Provide the [X, Y] coordinate of the cell's center where the given text is located.  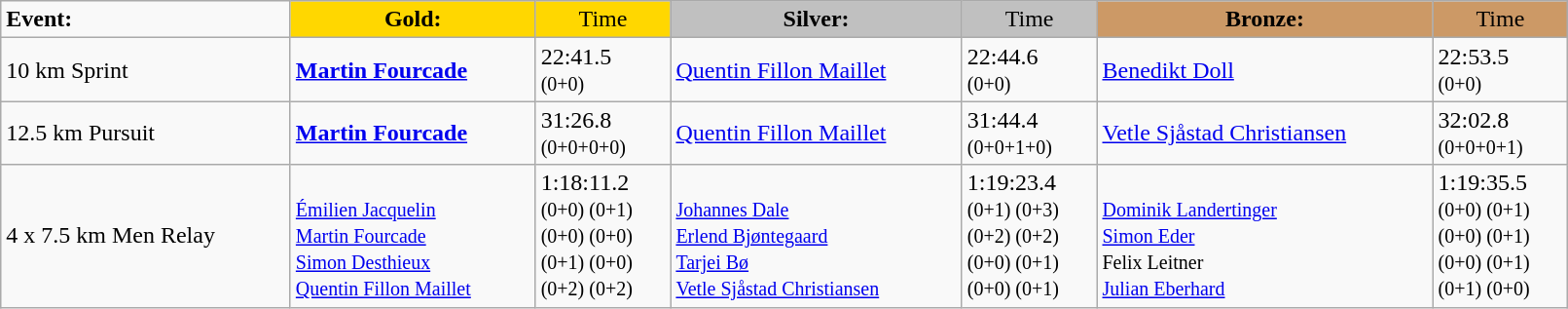
1:18:11.2(0+0) (0+1)(0+0) (0+0)(0+1) (0+0)(0+2) (0+2) [603, 236]
Event: [146, 19]
Gold: [413, 19]
31:44.4(0+0+1+0) [1030, 133]
31:26.8(0+0+0+0) [603, 133]
22:53.5(0+0) [1501, 70]
4 x 7.5 km Men Relay [146, 236]
1:19:23.4(0+1) (0+3)(0+2) (0+2)(0+0) (0+1)(0+0) (0+1) [1030, 236]
12.5 km Pursuit [146, 133]
Johannes DaleErlend BjøntegaardTarjei BøVetle Sjåstad Christiansen [816, 236]
Dominik LandertingerSimon EderFelix LeitnerJulian Eberhard [1265, 236]
32:02.8(0+0+0+1) [1501, 133]
1:19:35.5(0+0) (0+1)(0+0) (0+1)(0+0) (0+1)(0+1) (0+0) [1501, 236]
Émilien JacquelinMartin FourcadeSimon DesthieuxQuentin Fillon Maillet [413, 236]
Vetle Sjåstad Christiansen [1265, 133]
10 km Sprint [146, 70]
Bronze: [1265, 19]
22:41.5(0+0) [603, 70]
Silver: [816, 19]
Benedikt Doll [1265, 70]
22:44.6(0+0) [1030, 70]
